Pinpoint the cell where the given text exists, returning its [X, Y] midpoint coordinate. 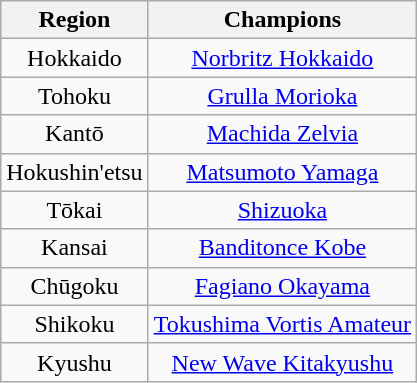
Kyushu [74, 362]
Tokushima Vortis Amateur [282, 324]
Shikoku [74, 324]
Champions [282, 20]
Hokkaido [74, 58]
Grulla Morioka [282, 96]
Matsumoto Yamaga [282, 172]
Tōkai [74, 210]
Shizuoka [282, 210]
Kantō [74, 134]
Tohoku [74, 96]
Norbritz Hokkaido [282, 58]
Machida Zelvia [282, 134]
Fagiano Okayama [282, 286]
New Wave Kitakyushu [282, 362]
Region [74, 20]
Banditonce Kobe [282, 248]
Chūgoku [74, 286]
Hokushin'etsu [74, 172]
Kansai [74, 248]
